Determine the [X, Y] coordinate at the center of the cell enclosing the given text.  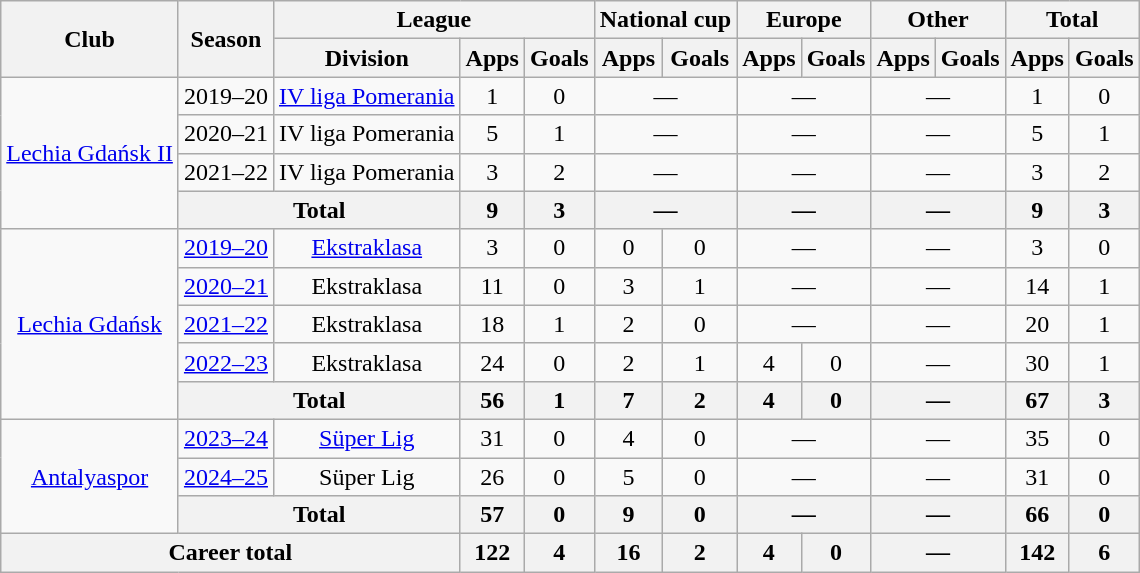
18 [492, 324]
14 [1037, 286]
Club [90, 39]
Division [366, 58]
Other [938, 20]
6 [1104, 553]
2024–25 [226, 477]
16 [628, 553]
35 [1037, 438]
24 [492, 362]
Season [226, 39]
Antalyaspor [90, 476]
11 [492, 286]
National cup [665, 20]
30 [1037, 362]
66 [1037, 515]
2022–23 [226, 362]
2023–24 [226, 438]
67 [1037, 400]
26 [492, 477]
142 [1037, 553]
57 [492, 515]
League [434, 20]
20 [1037, 324]
56 [492, 400]
Lechia Gdańsk II [90, 153]
Europe [804, 20]
122 [492, 553]
7 [628, 400]
Lechia Gdańsk [90, 324]
Career total [230, 553]
